Extract the (x, y) coordinate from the center of the cell holding the provided text.  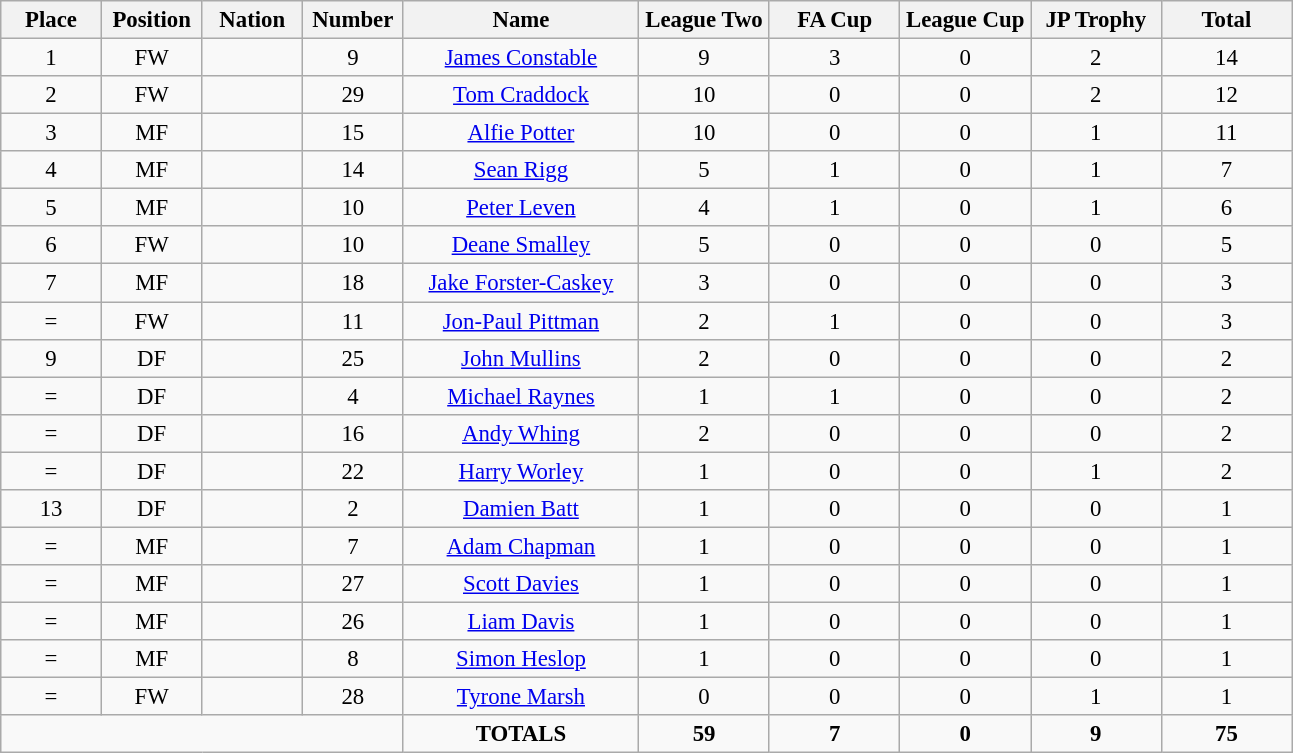
Damien Batt (521, 509)
28 (354, 697)
Jon-Paul Pittman (521, 321)
JP Trophy (1096, 20)
Deane Smalley (521, 245)
59 (704, 734)
Michael Raynes (521, 396)
FA Cup (834, 20)
Peter Leven (521, 208)
Andy Whing (521, 433)
Place (52, 20)
13 (52, 509)
TOTALS (521, 734)
Alfie Potter (521, 133)
Position (152, 20)
Adam Chapman (521, 546)
25 (354, 358)
John Mullins (521, 358)
Harry Worley (521, 471)
18 (354, 283)
12 (1226, 95)
Total (1226, 20)
Number (354, 20)
Tom Craddock (521, 95)
Name (521, 20)
Scott Davies (521, 584)
Liam Davis (521, 621)
Sean Rigg (521, 170)
29 (354, 95)
75 (1226, 734)
8 (354, 659)
27 (354, 584)
League Two (704, 20)
16 (354, 433)
Jake Forster-Caskey (521, 283)
James Constable (521, 58)
22 (354, 471)
26 (354, 621)
15 (354, 133)
League Cup (966, 20)
Tyrone Marsh (521, 697)
Nation (252, 20)
Simon Heslop (521, 659)
